Identify which cell holds the provided text, then report its [X, Y] central coordinate. 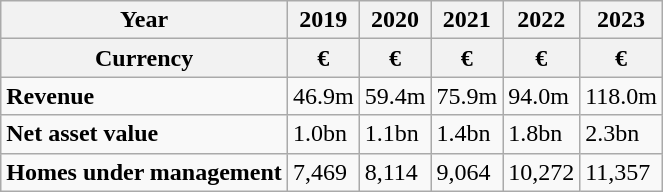
75.9m [467, 96]
46.9m [323, 96]
10,272 [542, 172]
7,469 [323, 172]
1.1bn [395, 134]
59.4m [395, 96]
118.0m [622, 96]
11,357 [622, 172]
Homes under management [144, 172]
2023 [622, 20]
2019 [323, 20]
Year [144, 20]
2.3bn [622, 134]
Currency [144, 58]
9,064 [467, 172]
2022 [542, 20]
2020 [395, 20]
94.0m [542, 96]
1.0bn [323, 134]
Net asset value [144, 134]
8,114 [395, 172]
Revenue [144, 96]
1.4bn [467, 134]
1.8bn [542, 134]
2021 [467, 20]
